Search for the cell housing the specified text and yield its (X, Y) center coordinate. 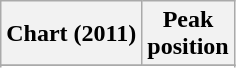
Chart (2011) (72, 34)
Peakposition (188, 34)
